Return [x, y] of the center of cell containing provided text 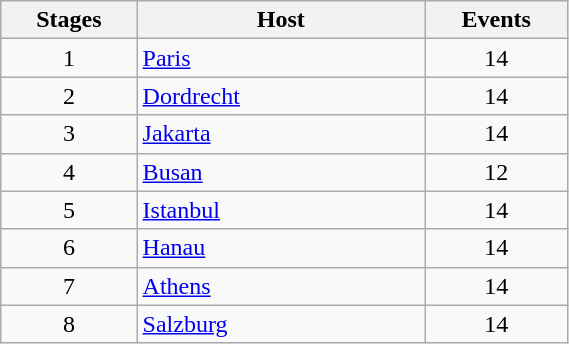
Paris [280, 58]
Jakarta [280, 134]
Events [496, 20]
Istanbul [280, 210]
5 [69, 210]
Salzburg [280, 324]
6 [69, 248]
Athens [280, 286]
12 [496, 172]
Busan [280, 172]
Hanau [280, 248]
Dordrecht [280, 96]
7 [69, 286]
1 [69, 58]
Host [280, 20]
4 [69, 172]
8 [69, 324]
2 [69, 96]
3 [69, 134]
Stages [69, 20]
